Detect which cell encompasses the target text, then output its (X, Y) center coordinate. 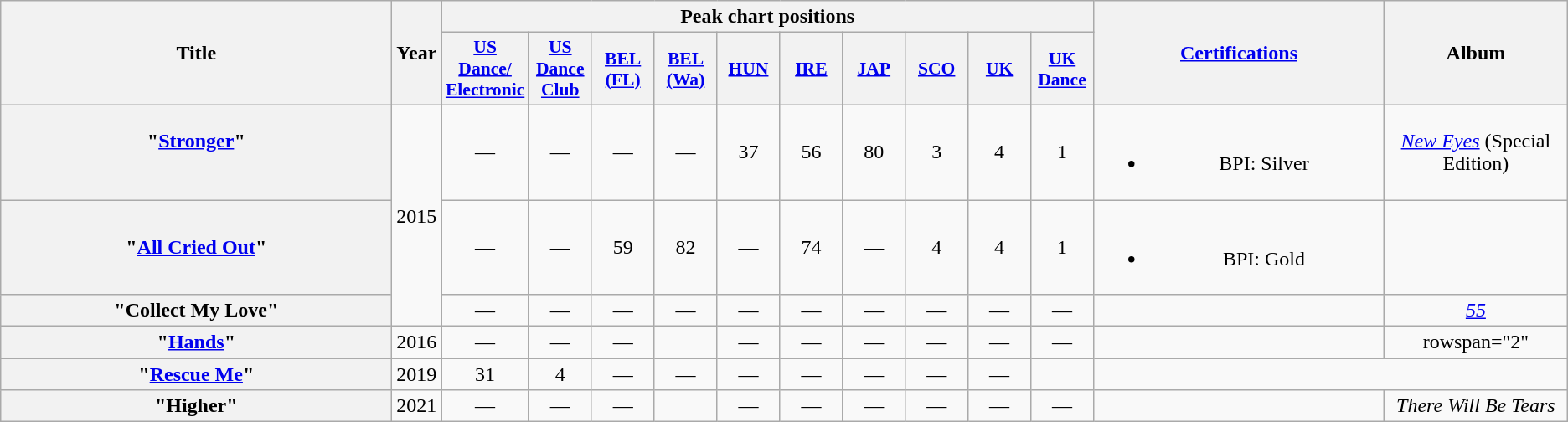
"Stronger" (196, 152)
USDanceClub (560, 69)
2019 (417, 374)
USDance/Electronic (485, 69)
Peak chart positions (767, 17)
IRE (811, 69)
"All Cried Out" (196, 246)
80 (874, 152)
2016 (417, 342)
BPI: Silver (1238, 152)
37 (749, 152)
Title (196, 54)
56 (811, 152)
"Collect My Love" (196, 311)
rowspan="2" (1476, 342)
"Rescue Me" (196, 374)
31 (485, 374)
"Hands" (196, 342)
There Will Be Tears (1476, 406)
3 (936, 152)
55 (1476, 311)
82 (685, 246)
HUN (749, 69)
SCO (936, 69)
Album (1476, 54)
"Higher" (196, 406)
59 (623, 246)
2021 (417, 406)
2015 (417, 215)
BEL(Wa) (685, 69)
BEL(FL) (623, 69)
UK (1000, 69)
UKDance (1062, 69)
New Eyes (Special Edition) (1476, 152)
74 (811, 246)
Year (417, 54)
BPI: Gold (1238, 246)
JAP (874, 69)
Certifications (1238, 54)
